Identify which cell holds the provided text, then report its (x, y) central coordinate. 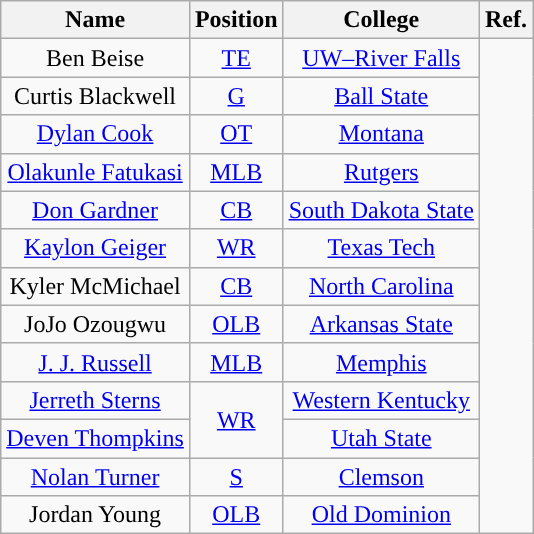
Jerreth Sterns (96, 400)
OT (236, 134)
Curtis Blackwell (96, 96)
J. J. Russell (96, 362)
G (236, 96)
Position (236, 20)
Kaylon Geiger (96, 248)
Don Gardner (96, 210)
Western Kentucky (381, 400)
Clemson (381, 477)
Utah State (381, 438)
Texas Tech (381, 248)
Jordan Young (96, 515)
Name (96, 20)
JoJo Ozougwu (96, 324)
Ball State (381, 96)
North Carolina (381, 286)
Ref. (506, 20)
Dylan Cook (96, 134)
Arkansas State (381, 324)
Montana (381, 134)
Old Dominion (381, 515)
South Dakota State (381, 210)
TE (236, 58)
Kyler McMichael (96, 286)
Memphis (381, 362)
S (236, 477)
Nolan Turner (96, 477)
Rutgers (381, 172)
Deven Thompkins (96, 438)
Olakunle Fatukasi (96, 172)
UW–River Falls (381, 58)
College (381, 20)
Ben Beise (96, 58)
